Scan for the cell matching the given text and deliver its (X, Y) coordinate at center. 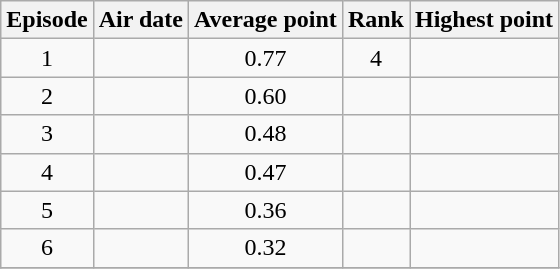
Average point (265, 20)
0.36 (265, 210)
Highest point (484, 20)
0.47 (265, 172)
Episode (47, 20)
0.60 (265, 96)
0.48 (265, 134)
Rank (376, 20)
5 (47, 210)
2 (47, 96)
Air date (140, 20)
1 (47, 58)
6 (47, 248)
0.32 (265, 248)
0.77 (265, 58)
3 (47, 134)
